Find where the given text appears and provide that cell's center as (X, Y) coordinate. 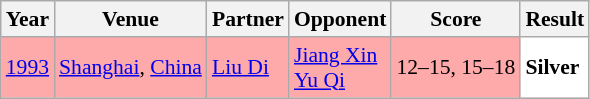
Partner (248, 19)
Liu Di (248, 68)
Silver (554, 68)
1993 (28, 68)
Venue (130, 19)
12–15, 15–18 (456, 68)
Year (28, 19)
Jiang Xin Yu Qi (340, 68)
Score (456, 19)
Opponent (340, 19)
Result (554, 19)
Shanghai, China (130, 68)
